Extract the [x, y] coordinate from the center of the cell holding the provided text.  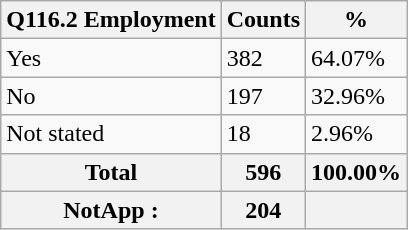
NotApp : [111, 210]
Yes [111, 58]
382 [263, 58]
64.07% [356, 58]
Not stated [111, 134]
204 [263, 210]
32.96% [356, 96]
No [111, 96]
Total [111, 172]
Q116.2 Employment [111, 20]
2.96% [356, 134]
197 [263, 96]
18 [263, 134]
596 [263, 172]
% [356, 20]
100.00% [356, 172]
Counts [263, 20]
